Locate the cell with the specified text and output its [X, Y] center coordinate. 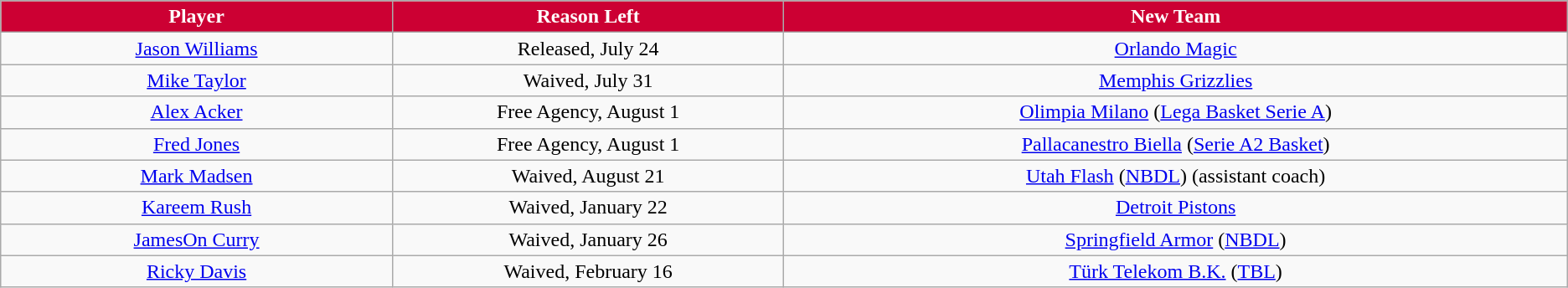
Waived, January 26 [588, 239]
Springfield Armor (NBDL) [1176, 239]
Utah Flash (NBDL) (assistant coach) [1176, 176]
Waived, July 31 [588, 80]
Kareem Rush [197, 208]
New Team [1176, 17]
Reason Left [588, 17]
Player [197, 17]
JamesOn Curry [197, 239]
Waived, February 16 [588, 271]
Detroit Pistons [1176, 208]
Memphis Grizzlies [1176, 80]
Released, July 24 [588, 49]
Jason Williams [197, 49]
Ricky Davis [197, 271]
Waived, January 22 [588, 208]
Orlando Magic [1176, 49]
Waived, August 21 [588, 176]
Fred Jones [197, 144]
Mike Taylor [197, 80]
Mark Madsen [197, 176]
Olimpia Milano (Lega Basket Serie A) [1176, 112]
Pallacanestro Biella (Serie A2 Basket) [1176, 144]
Alex Acker [197, 112]
Türk Telekom B.K. (TBL) [1176, 271]
